Return (X, Y) of the center of cell containing provided text 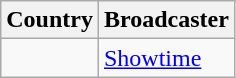
Country (50, 20)
Showtime (166, 58)
Broadcaster (166, 20)
